Provide the (X, Y) coordinate of the cell's center where the given text is located.  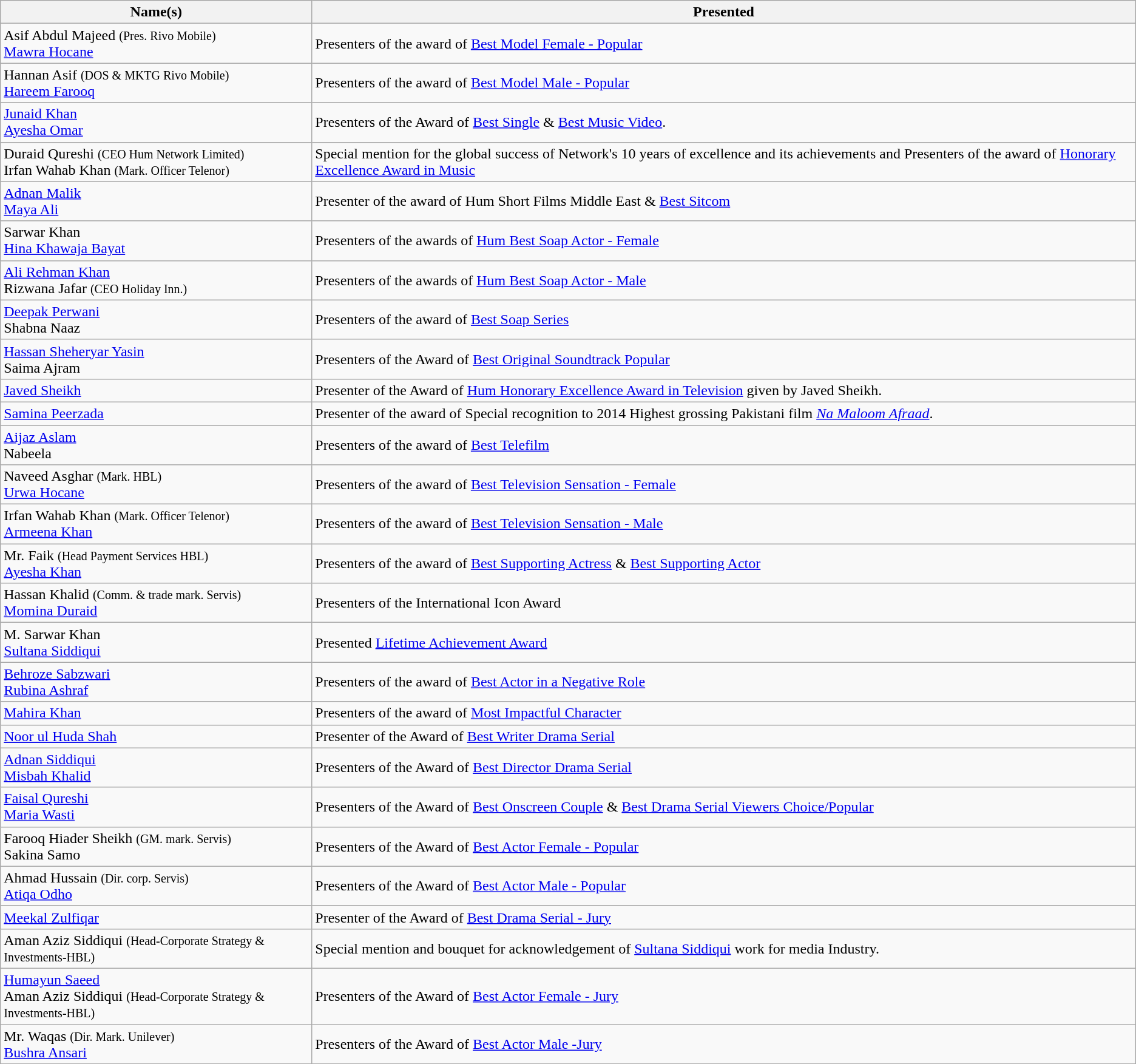
Hassan Khalid (Comm. & trade mark. Servis)Momina Duraid (157, 603)
Presenters of the award of Best Model Male - Popular (723, 83)
Name(s) (157, 12)
Presenters of the Award of Best Actor Male -Jury (723, 1044)
Presenters of the award of Best Soap Series (723, 319)
Naveed Asghar (Mark. HBL)Urwa Hocane (157, 484)
Duraid Qureshi (CEO Hum Network Limited)Irfan Wahab Khan (Mark. Officer Telenor) (157, 161)
Meekal Zulfiqar (157, 917)
Presenter of the Award of Best Writer Drama Serial (723, 736)
Faisal QureshiMaria Wasti (157, 807)
Presenters of the awards of Hum Best Soap Actor - Female (723, 240)
Presenters of the Award of Best Actor Male - Popular (723, 886)
Presenters of the Award of Best Onscreen Couple & Best Drama Serial Viewers Choice/Popular (723, 807)
Presenters of the Award of Best Actor Female - Popular (723, 846)
Presenter of the award of Hum Short Films Middle East & Best Sitcom (723, 202)
Presenters of the Award of Best Director Drama Serial (723, 767)
Special mention and bouquet for acknowledgement of Sultana Siddiqui work for media Industry. (723, 948)
Presenters of the Award of Best Original Soundtrack Popular (723, 359)
M. Sarwar Khan Sultana Siddiqui (157, 642)
Ali Rehman KhanRizwana Jafar (CEO Holiday Inn.) (157, 280)
Mahira Khan (157, 713)
Mr. Waqas (Dir. Mark. Unilever)Bushra Ansari (157, 1044)
Presenter of the Award of Best Drama Serial - Jury (723, 917)
Presenters of the International Icon Award (723, 603)
Presented Lifetime Achievement Award (723, 642)
Presenters of the award of Best Telefilm (723, 444)
Junaid KhanAyesha Omar (157, 123)
Farooq Hiader Sheikh (GM. mark. Servis)Sakina Samo (157, 846)
Noor ul Huda Shah (157, 736)
Presenters of the award of Most Impactful Character (723, 713)
Adnan MalikMaya Ali (157, 202)
Aijaz AslamNabeela (157, 444)
Javed Sheikh (157, 390)
Samina Peerzada (157, 413)
Presenters of the award of Best Television Sensation - Female (723, 484)
Presenter of the Award of Hum Honorary Excellence Award in Television given by Javed Sheikh. (723, 390)
Asif Abdul Majeed (Pres. Rivo Mobile)Mawra Hocane (157, 44)
Presenters of the award of Best Television Sensation - Male (723, 524)
Presenters of the award of Best Model Female - Popular (723, 44)
Irfan Wahab Khan (Mark. Officer Telenor)Armeena Khan (157, 524)
Presented (723, 12)
Presenters of the award of Best Supporting Actress & Best Supporting Actor (723, 563)
Adnan SiddiquiMisbah Khalid (157, 767)
Presenter of the award of Special recognition to 2014 Highest grossing Pakistani film Na Maloom Afraad. (723, 413)
Humayun SaeedAman Aziz Siddiqui (Head-Corporate Strategy & Investments-HBL) (157, 996)
Presenters of the Award of Best Actor Female - Jury (723, 996)
Mr. Faik (Head Payment Services HBL)Ayesha Khan (157, 563)
Aman Aziz Siddiqui (Head-Corporate Strategy & Investments-HBL) (157, 948)
Behroze SabzwariRubina Ashraf (157, 682)
Deepak PerwaniShabna Naaz (157, 319)
Presenters of the awards of Hum Best Soap Actor - Male (723, 280)
Sarwar KhanHina Khawaja Bayat (157, 240)
Hassan Sheheryar YasinSaima Ajram (157, 359)
Hannan Asif (DOS & MKTG Rivo Mobile)Hareem Farooq (157, 83)
Presenters of the award of Best Actor in a Negative Role (723, 682)
Ahmad Hussain (Dir. corp. Servis)Atiqa Odho (157, 886)
Presenters of the Award of Best Single & Best Music Video. (723, 123)
